For the text-containing cell, return its midpoint in [X, Y] coordinate format. 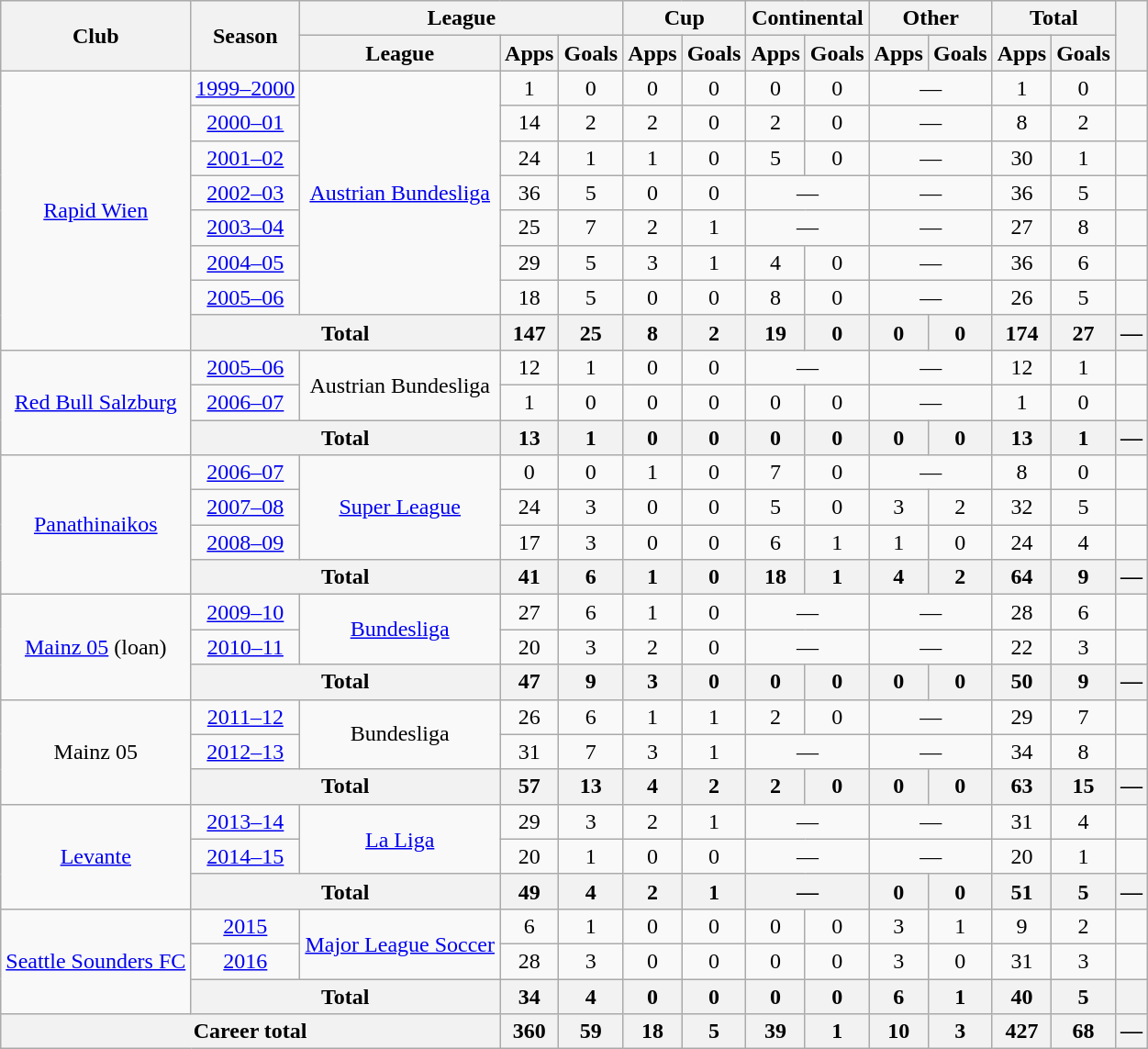
64 [1021, 577]
2002–03 [246, 193]
2003–04 [246, 228]
17 [529, 542]
50 [1021, 682]
30 [1021, 158]
2000–01 [246, 123]
2010–11 [246, 647]
2016 [246, 961]
Continental [808, 18]
1999–2000 [246, 88]
2001–02 [246, 158]
2004–05 [246, 262]
57 [529, 787]
2007–08 [246, 508]
51 [1021, 891]
49 [529, 891]
Levante [95, 856]
Panathinaikos [95, 525]
63 [1021, 787]
427 [1021, 1032]
40 [1021, 996]
32 [1021, 508]
Club [95, 36]
360 [529, 1032]
14 [529, 123]
2014–15 [246, 856]
15 [1084, 787]
Super League [400, 508]
19 [775, 332]
Season [246, 36]
39 [775, 1032]
Mainz 05 (loan) [95, 647]
Other [931, 18]
2013–14 [246, 821]
68 [1084, 1032]
Red Bull Salzburg [95, 402]
22 [1021, 647]
Rapid Wien [95, 210]
2012–13 [246, 752]
La Liga [400, 839]
2015 [246, 926]
59 [591, 1032]
2011–12 [246, 717]
47 [529, 682]
10 [898, 1032]
Major League Soccer [400, 943]
2008–09 [246, 542]
41 [529, 577]
147 [529, 332]
2009–10 [246, 612]
Career total [251, 1032]
Mainz 05 [95, 752]
Cup [685, 18]
Seattle Sounders FC [95, 961]
174 [1021, 332]
